Return the (X, Y) coordinate for the center point of the cell that contains the specified text.  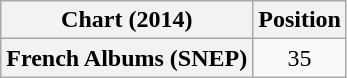
Position (300, 20)
French Albums (SNEP) (127, 58)
35 (300, 58)
Chart (2014) (127, 20)
